Pinpoint the cell where the given text exists, returning its [X, Y] midpoint coordinate. 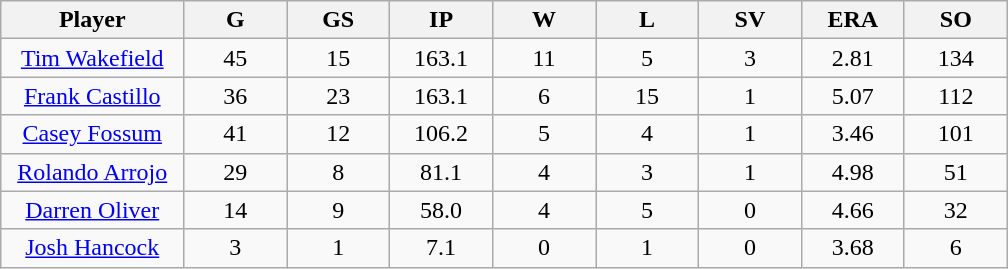
4.66 [852, 210]
11 [544, 58]
G [236, 20]
81.1 [442, 172]
3.68 [852, 248]
IP [442, 20]
36 [236, 96]
L [648, 20]
134 [956, 58]
106.2 [442, 134]
7.1 [442, 248]
58.0 [442, 210]
SV [750, 20]
23 [338, 96]
Darren Oliver [92, 210]
Frank Castillo [92, 96]
14 [236, 210]
29 [236, 172]
Casey Fossum [92, 134]
4.98 [852, 172]
SO [956, 20]
9 [338, 210]
3.46 [852, 134]
12 [338, 134]
Player [92, 20]
5.07 [852, 96]
Josh Hancock [92, 248]
51 [956, 172]
32 [956, 210]
112 [956, 96]
45 [236, 58]
Tim Wakefield [92, 58]
ERA [852, 20]
8 [338, 172]
GS [338, 20]
2.81 [852, 58]
W [544, 20]
Rolando Arrojo [92, 172]
101 [956, 134]
41 [236, 134]
